Find where the given text appears and provide that cell's center as (X, Y) coordinate. 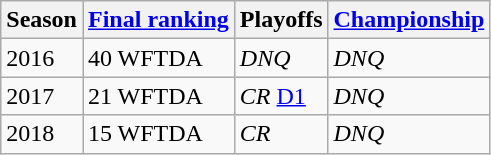
21 WFTDA (158, 96)
2017 (42, 96)
Final ranking (158, 20)
Season (42, 20)
Championship (409, 20)
15 WFTDA (158, 134)
Playoffs (281, 20)
CR (281, 134)
40 WFTDA (158, 58)
2018 (42, 134)
2016 (42, 58)
CR D1 (281, 96)
